Identify which cell holds the provided text, then report its [X, Y] central coordinate. 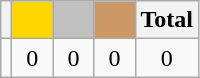
Total [167, 20]
